Scan for the cell matching the given text and deliver its (X, Y) coordinate at center. 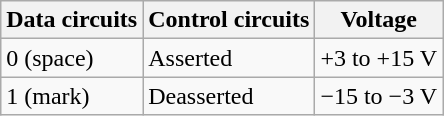
−15 to −3 V (379, 96)
Data circuits (72, 20)
+3 to +15 V (379, 58)
0 (space) (72, 58)
Control circuits (229, 20)
Voltage (379, 20)
Asserted (229, 58)
Deasserted (229, 96)
1 (mark) (72, 96)
